Identify which cell holds the provided text, then report its [X, Y] central coordinate. 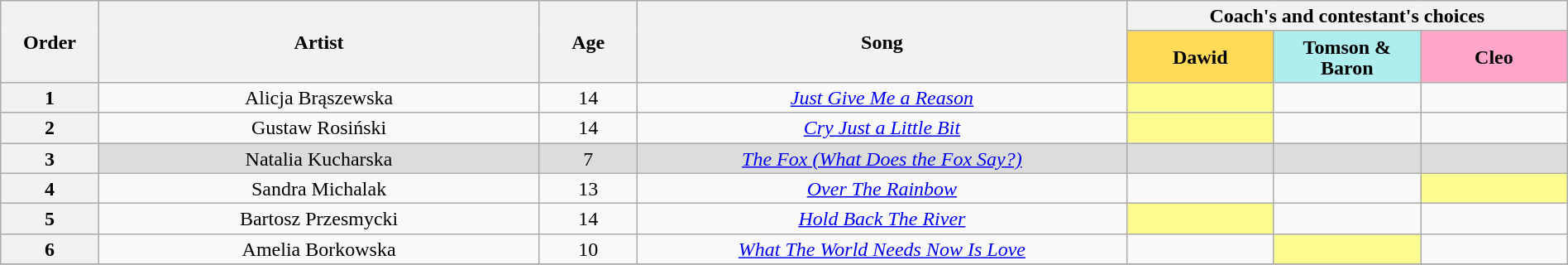
13 [588, 189]
Order [50, 41]
Dawid [1200, 56]
Artist [319, 41]
Bartosz Przesmycki [319, 219]
1 [50, 98]
The Fox (What Does the Fox Say?) [882, 157]
Age [588, 41]
7 [588, 157]
Amelia Borkowska [319, 248]
Gustaw Rosiński [319, 128]
4 [50, 189]
10 [588, 248]
Cry Just a Little Bit [882, 128]
3 [50, 157]
What The World Needs Now Is Love [882, 248]
5 [50, 219]
2 [50, 128]
Sandra Michalak [319, 189]
Cleo [1494, 56]
Natalia Kucharska [319, 157]
Just Give Me a Reason [882, 98]
Tomson & Baron [1347, 56]
Hold Back The River [882, 219]
Song [882, 41]
Over The Rainbow [882, 189]
Coach's and contestant's choices [1346, 17]
6 [50, 248]
Alicja Brąszewska [319, 98]
